Pinpoint the cell where the given text exists, returning its (X, Y) midpoint coordinate. 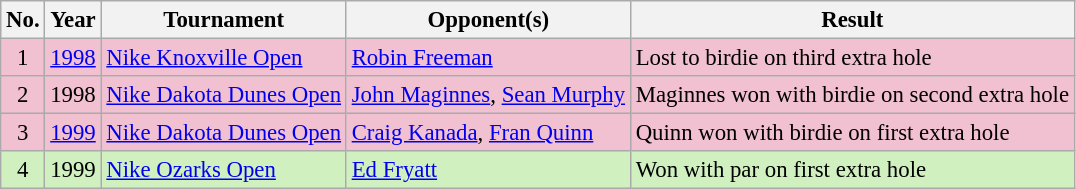
Lost to birdie on third extra hole (852, 58)
Quinn won with birdie on first extra hole (852, 133)
John Maginnes, Sean Murphy (488, 95)
2 (23, 95)
Won with par on first extra hole (852, 170)
Result (852, 20)
Year (73, 20)
Robin Freeman (488, 58)
Opponent(s) (488, 20)
3 (23, 133)
Craig Kanada, Fran Quinn (488, 133)
Tournament (224, 20)
Nike Ozarks Open (224, 170)
1 (23, 58)
Maginnes won with birdie on second extra hole (852, 95)
4 (23, 170)
Ed Fryatt (488, 170)
Nike Knoxville Open (224, 58)
No. (23, 20)
